Identify which cell holds the provided text, then report its (x, y) central coordinate. 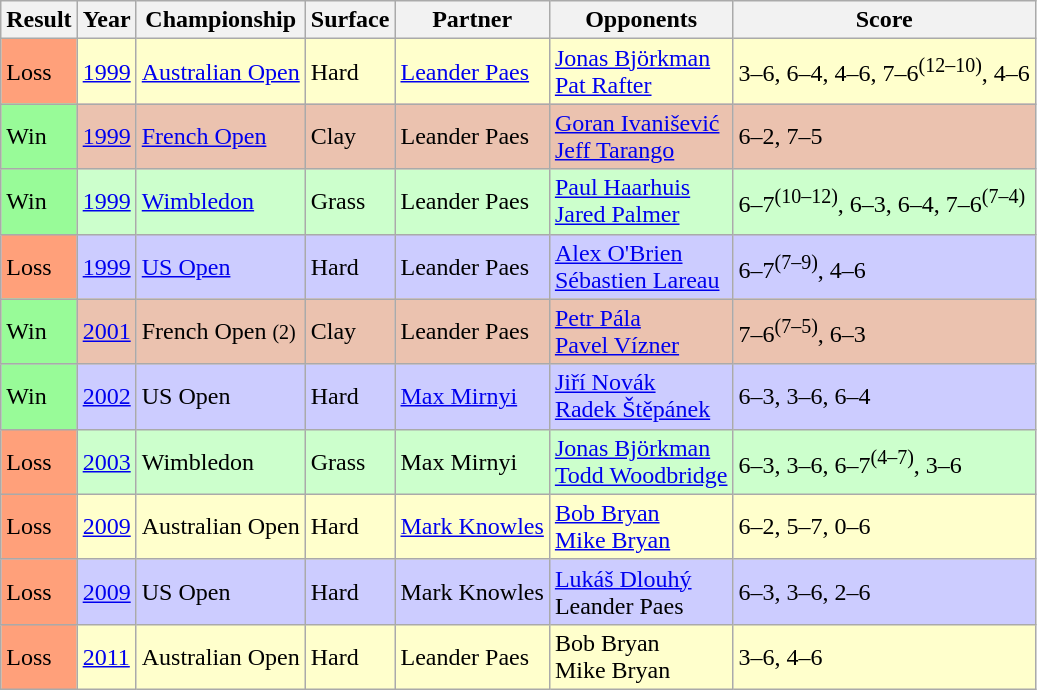
Opponents (641, 20)
6–2, 7–5 (884, 136)
Jonas Björkman Pat Rafter (641, 72)
6–7(10–12), 6–3, 6–4, 7–6(7–4) (884, 202)
Partner (472, 20)
Year (106, 20)
2002 (106, 396)
2003 (106, 462)
Lukáš Dlouhý Leander Paes (641, 592)
French Open (2) (220, 332)
Jonas Björkman Todd Woodbridge (641, 462)
Alex O'Brien Sébastien Lareau (641, 266)
Championship (220, 20)
Score (884, 20)
Surface (350, 20)
7–6(7–5), 6–3 (884, 332)
French Open (220, 136)
6–7(7–9), 4–6 (884, 266)
Paul Haarhuis Jared Palmer (641, 202)
2011 (106, 656)
6–3, 3–6, 6–7(4–7), 3–6 (884, 462)
Jiří Novák Radek Štěpánek (641, 396)
6–3, 3–6, 2–6 (884, 592)
Goran Ivanišević Jeff Tarango (641, 136)
Petr Pála Pavel Vízner (641, 332)
Result (39, 20)
6–3, 3–6, 6–4 (884, 396)
3–6, 4–6 (884, 656)
6–2, 5–7, 0–6 (884, 526)
2001 (106, 332)
3–6, 6–4, 4–6, 7–6(12–10), 4–6 (884, 72)
